Provide the (X, Y) coordinate of the cell's center where the given text is located.  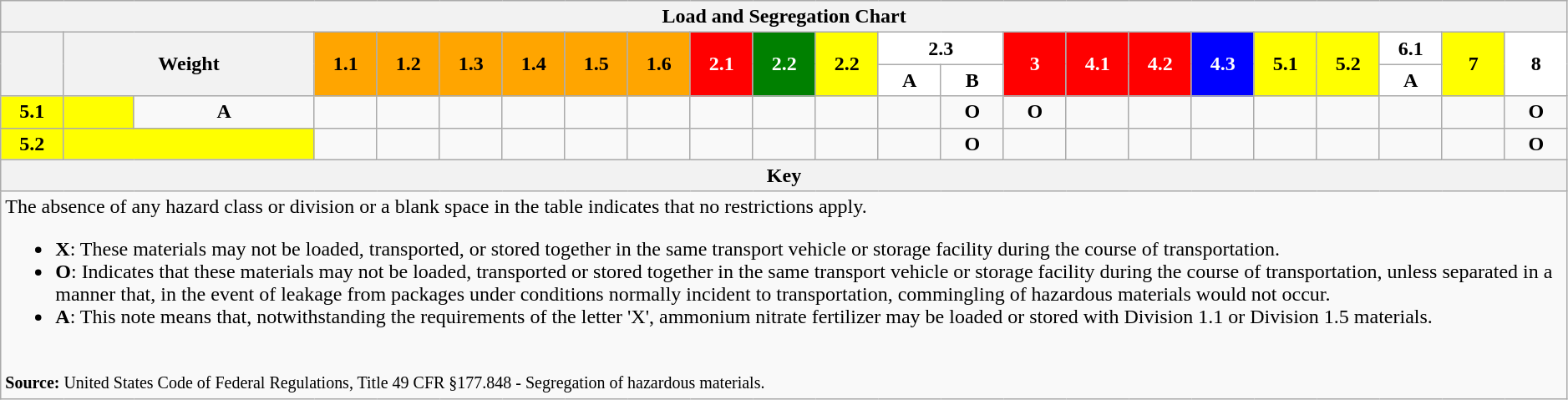
1.3 (471, 64)
3 (1034, 64)
1.5 (596, 64)
4.1 (1098, 64)
8 (1535, 64)
4.3 (1223, 64)
Key (784, 175)
1.1 (346, 64)
Weight (189, 64)
2.3 (941, 48)
1.2 (408, 64)
B (972, 80)
7 (1474, 64)
Load and Segregation Chart (784, 17)
6.1 (1410, 48)
1.6 (658, 64)
2.1 (722, 64)
4.2 (1160, 64)
1.4 (533, 64)
